Identify which cell holds the provided text, then report its (x, y) central coordinate. 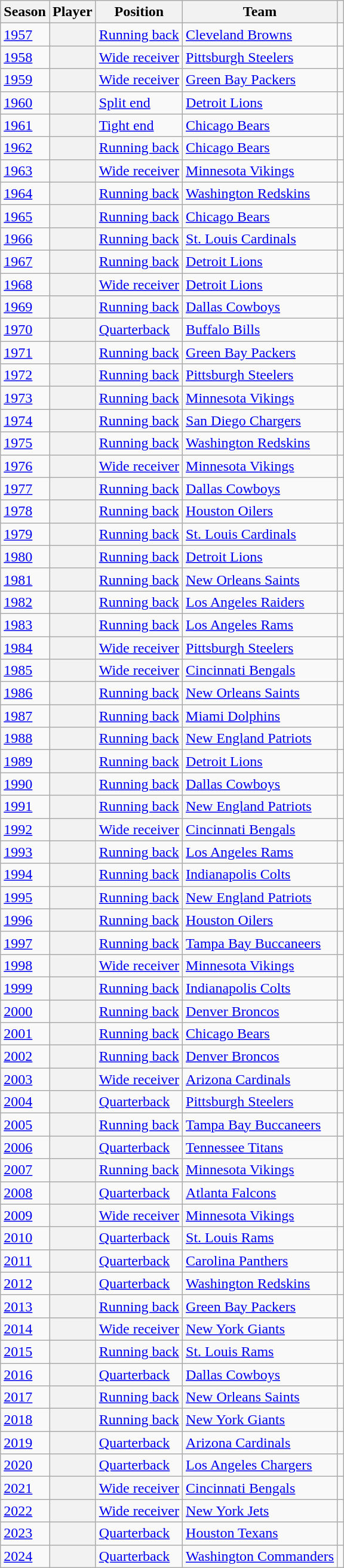
1984 (25, 647)
1971 (25, 353)
Buffalo Bills (260, 330)
1980 (25, 557)
1979 (25, 534)
2015 (25, 1351)
Split end (139, 103)
2005 (25, 1125)
San Diego Chargers (260, 421)
2001 (25, 1034)
2016 (25, 1374)
1972 (25, 375)
1995 (25, 897)
2002 (25, 1057)
Team (260, 12)
1994 (25, 875)
1959 (25, 80)
1978 (25, 511)
2021 (25, 1488)
1985 (25, 671)
1993 (25, 852)
1965 (25, 216)
2024 (25, 1556)
2014 (25, 1329)
Tennessee Titans (260, 1147)
Position (139, 12)
1983 (25, 625)
1974 (25, 421)
Season (25, 12)
1990 (25, 784)
2018 (25, 1420)
1991 (25, 807)
2022 (25, 1511)
2012 (25, 1283)
1986 (25, 693)
New York Jets (260, 1511)
Los Angeles Raiders (260, 602)
1970 (25, 330)
1962 (25, 148)
2003 (25, 1079)
Miami Dolphins (260, 716)
2008 (25, 1193)
1969 (25, 307)
2010 (25, 1238)
1987 (25, 716)
2013 (25, 1306)
1998 (25, 965)
1976 (25, 466)
2023 (25, 1533)
1963 (25, 171)
1968 (25, 285)
Atlanta Falcons (260, 1193)
1977 (25, 489)
2011 (25, 1261)
1997 (25, 943)
2017 (25, 1397)
Player (72, 12)
Houston Texans (260, 1533)
1961 (25, 125)
Cleveland Browns (260, 35)
1992 (25, 829)
2004 (25, 1102)
1973 (25, 398)
2020 (25, 1465)
2007 (25, 1170)
1966 (25, 239)
Tight end (139, 125)
2019 (25, 1443)
1982 (25, 602)
1975 (25, 443)
Washington Commanders (260, 1556)
1967 (25, 261)
1958 (25, 57)
1964 (25, 193)
2009 (25, 1215)
Carolina Panthers (260, 1261)
1989 (25, 761)
1996 (25, 920)
2000 (25, 1011)
1957 (25, 35)
2006 (25, 1147)
1981 (25, 579)
1960 (25, 103)
Los Angeles Chargers (260, 1465)
1988 (25, 739)
1999 (25, 988)
